Capture the cell that displays the provided text and extract its [X, Y] central coordinate. 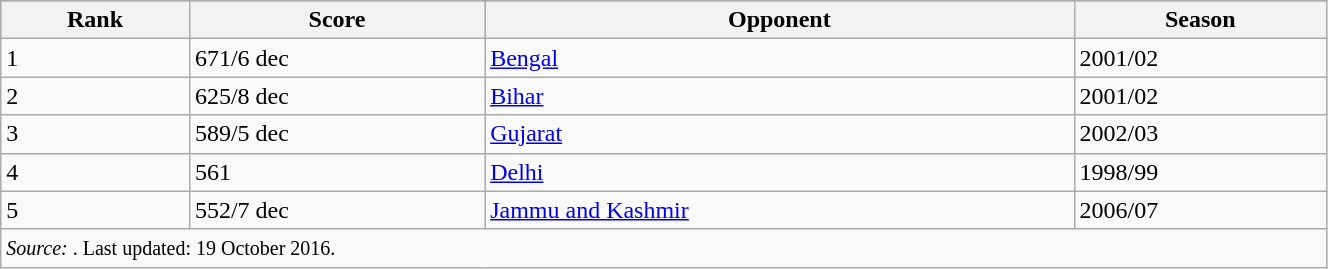
Jammu and Kashmir [780, 210]
2 [96, 96]
Delhi [780, 172]
Season [1200, 20]
4 [96, 172]
671/6 dec [336, 58]
5 [96, 210]
Bengal [780, 58]
Score [336, 20]
Rank [96, 20]
2002/03 [1200, 134]
2006/07 [1200, 210]
625/8 dec [336, 96]
3 [96, 134]
552/7 dec [336, 210]
561 [336, 172]
Source: . Last updated: 19 October 2016. [664, 248]
Bihar [780, 96]
1 [96, 58]
589/5 dec [336, 134]
1998/99 [1200, 172]
Opponent [780, 20]
Gujarat [780, 134]
